Identify which cell holds the provided text, then report its (X, Y) central coordinate. 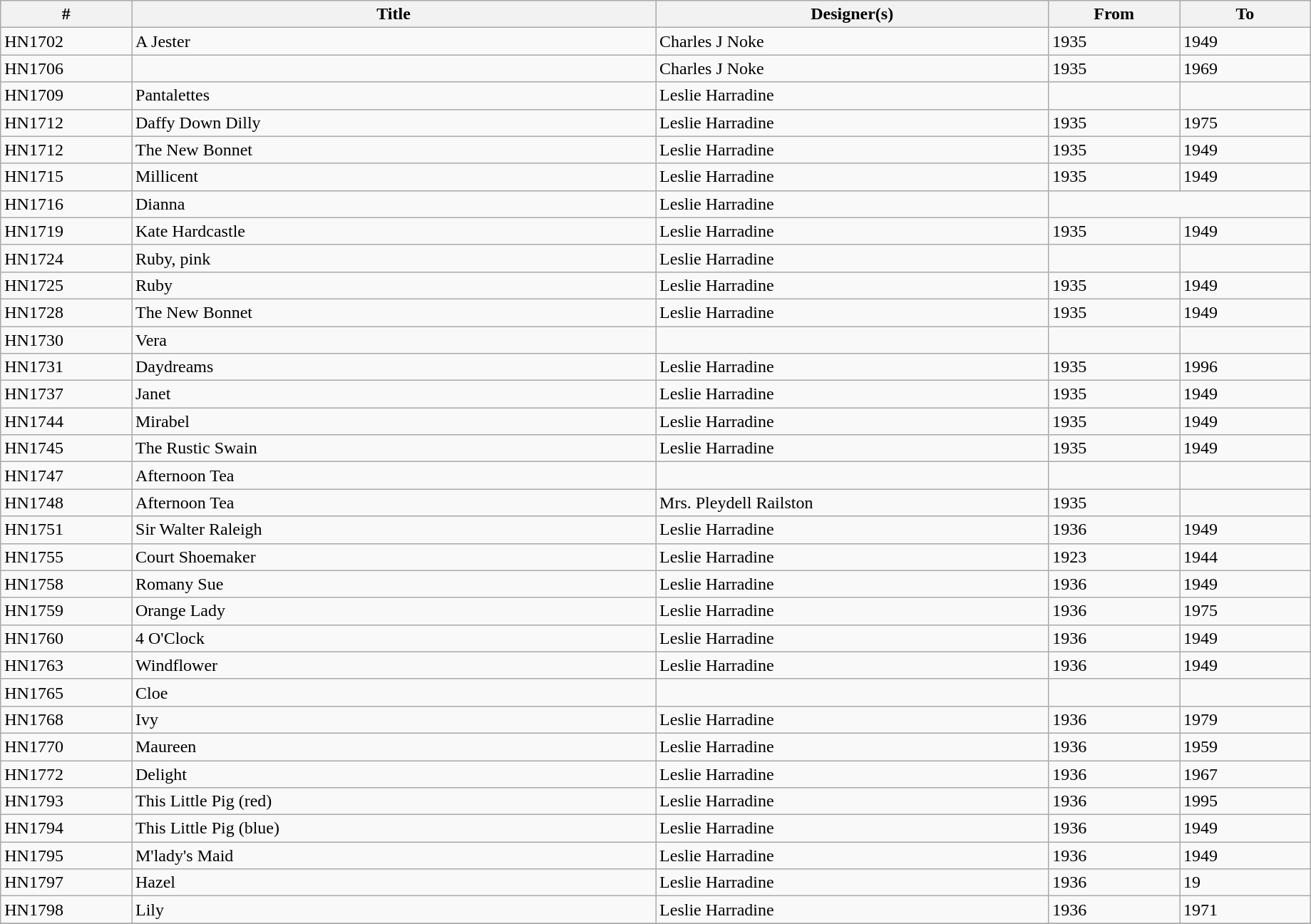
Windflower (394, 665)
Romany Sue (394, 584)
To (1245, 14)
Millicent (394, 177)
HN1709 (66, 96)
HN1765 (66, 692)
HN1794 (66, 828)
Delight (394, 774)
HN1702 (66, 41)
1923 (1114, 557)
HN1725 (66, 285)
Ruby, pink (394, 258)
A Jester (394, 41)
Daffy Down Dilly (394, 123)
HN1706 (66, 68)
HN1730 (66, 340)
HN1715 (66, 177)
HN1747 (66, 476)
Pantalettes (394, 96)
Mirabel (394, 421)
Mrs. Pleydell Railston (853, 503)
HN1731 (66, 367)
Designer(s) (853, 14)
HN1763 (66, 665)
HN1751 (66, 530)
M'lady's Maid (394, 856)
Janet (394, 394)
1996 (1245, 367)
Court Shoemaker (394, 557)
HN1737 (66, 394)
HN1719 (66, 231)
Maureen (394, 746)
HN1748 (66, 503)
1979 (1245, 719)
1995 (1245, 801)
1969 (1245, 68)
Title (394, 14)
HN1724 (66, 258)
Ivy (394, 719)
Kate Hardcastle (394, 231)
1944 (1245, 557)
19 (1245, 883)
HN1768 (66, 719)
HN1755 (66, 557)
Lily (394, 910)
Cloe (394, 692)
HN1797 (66, 883)
Sir Walter Raleigh (394, 530)
Ruby (394, 285)
HN1793 (66, 801)
The Rustic Swain (394, 448)
HN1716 (66, 204)
HN1728 (66, 312)
Dianna (394, 204)
HN1772 (66, 774)
Hazel (394, 883)
This Little Pig (red) (394, 801)
HN1795 (66, 856)
HN1770 (66, 746)
4 O'Clock (394, 638)
1971 (1245, 910)
This Little Pig (blue) (394, 828)
Orange Lady (394, 611)
1959 (1245, 746)
HN1745 (66, 448)
1967 (1245, 774)
Daydreams (394, 367)
# (66, 14)
HN1759 (66, 611)
HN1758 (66, 584)
HN1744 (66, 421)
HN1760 (66, 638)
HN1798 (66, 910)
Vera (394, 340)
From (1114, 14)
